Identify which cell holds the provided text, then report its [X, Y] central coordinate. 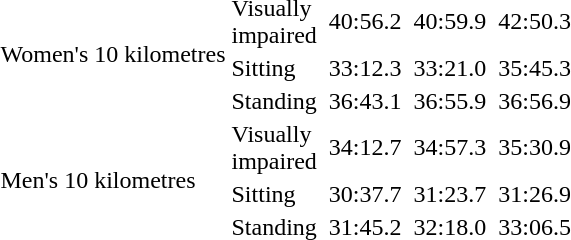
34:57.3 [450, 148]
34:12.7 [365, 148]
36:55.9 [450, 101]
Standing [274, 101]
36:43.1 [365, 101]
33:21.0 [450, 68]
Visuallyimpaired [274, 148]
33:12.3 [365, 68]
31:23.7 [450, 194]
30:37.7 [365, 194]
